Scan for the cell matching the given text and deliver its [x, y] coordinate at center. 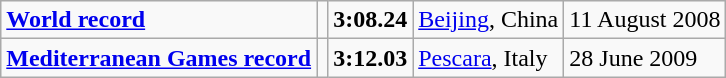
3:12.03 [370, 58]
Pescara, Italy [488, 58]
Beijing, China [488, 20]
Mediterranean Games record [159, 58]
3:08.24 [370, 20]
11 August 2008 [645, 20]
World record [159, 20]
28 June 2009 [645, 58]
